Identify which cell holds the provided text, then report its (X, Y) central coordinate. 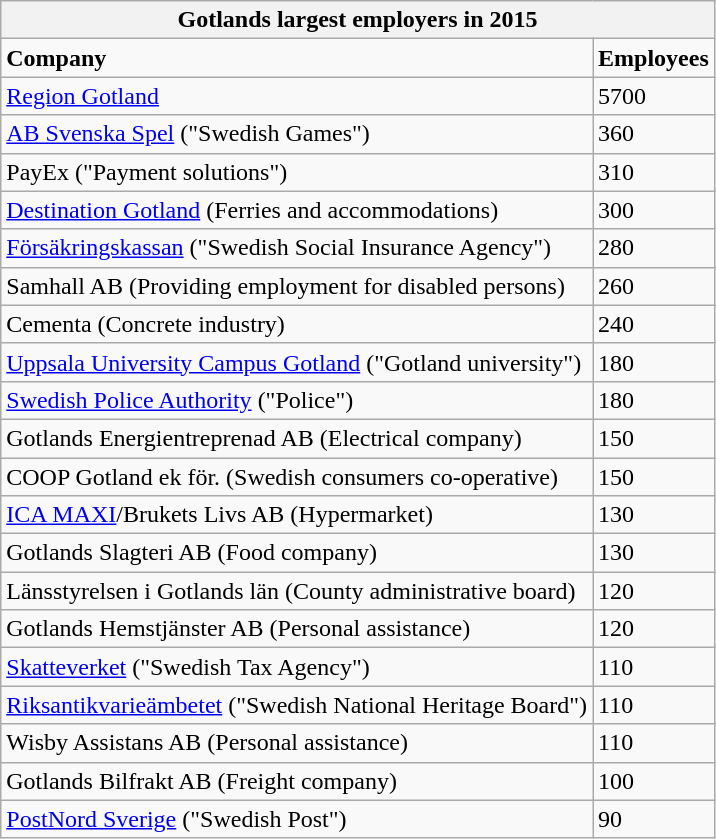
ICA MAXI/Brukets Livs AB (Hypermarket) (297, 515)
300 (654, 210)
Swedish Police Authority ("Police") (297, 400)
280 (654, 248)
Gotlands largest employers in 2015 (358, 20)
Gotlands Energientreprenad AB (Electrical company) (297, 438)
Försäkringskassan ("Swedish Social Insurance Agency") (297, 248)
Destination Gotland (Ferries and accommodations) (297, 210)
Uppsala University Campus Gotland ("Gotland university") (297, 362)
310 (654, 172)
Riksantikvarieämbetet ("Swedish National Heritage Board") (297, 705)
100 (654, 781)
Cementa (Concrete industry) (297, 324)
Gotlands Hemstjänster AB (Personal assistance) (297, 629)
Company (297, 58)
AB Svenska Spel ("Swedish Games") (297, 134)
260 (654, 286)
240 (654, 324)
PayEx ("Payment solutions") (297, 172)
Employees (654, 58)
Wisby Assistans AB (Personal assistance) (297, 743)
PostNord Sverige ("Swedish Post") (297, 819)
Gotlands Bilfrakt AB (Freight company) (297, 781)
COOP Gotland ek för. (Swedish consumers co-operative) (297, 477)
Skatteverket ("Swedish Tax Agency") (297, 667)
Länsstyrelsen i Gotlands län (County administrative board) (297, 591)
90 (654, 819)
Region Gotland (297, 96)
5700 (654, 96)
360 (654, 134)
Samhall AB (Providing employment for disabled persons) (297, 286)
Gotlands Slagteri AB (Food company) (297, 553)
